Return (X, Y) of the center of cell containing provided text 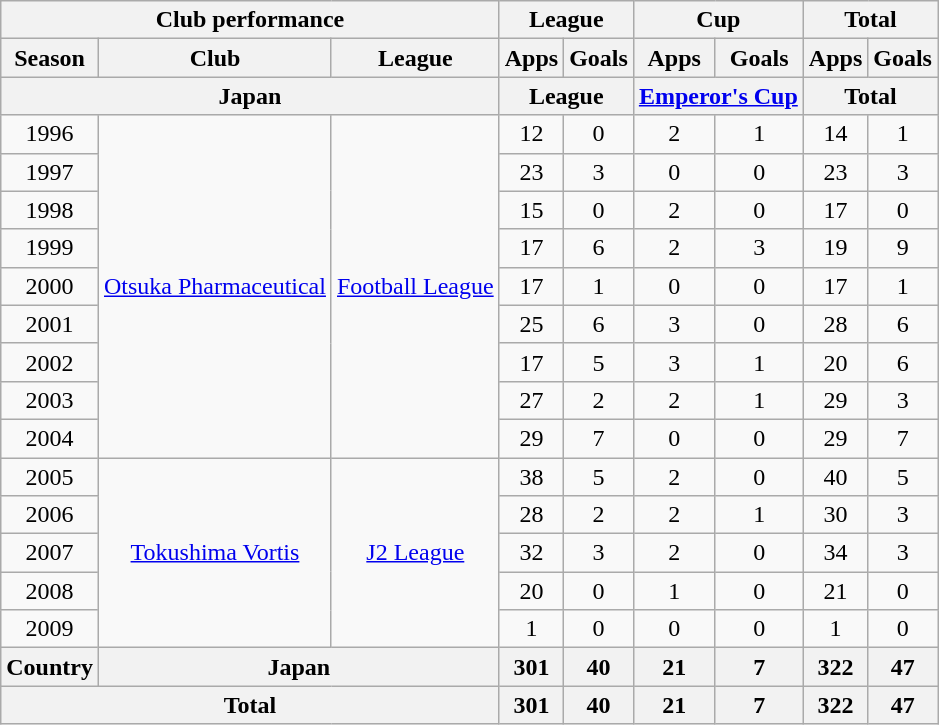
14 (835, 134)
2007 (50, 553)
Club (214, 58)
Country (50, 667)
2004 (50, 438)
Otsuka Pharmaceutical (214, 286)
Cup (718, 20)
2000 (50, 286)
Tokushima Vortis (214, 553)
27 (531, 400)
J2 League (415, 553)
1996 (50, 134)
2003 (50, 400)
1998 (50, 210)
9 (903, 248)
25 (531, 324)
2005 (50, 477)
2001 (50, 324)
19 (835, 248)
1997 (50, 172)
2009 (50, 629)
15 (531, 210)
30 (835, 515)
2006 (50, 515)
Season (50, 58)
38 (531, 477)
2002 (50, 362)
Emperor's Cup (718, 96)
Club performance (250, 20)
2008 (50, 591)
12 (531, 134)
32 (531, 553)
1999 (50, 248)
34 (835, 553)
Football League (415, 286)
